Provide the (X, Y) coordinate of the cell's center where the given text is located.  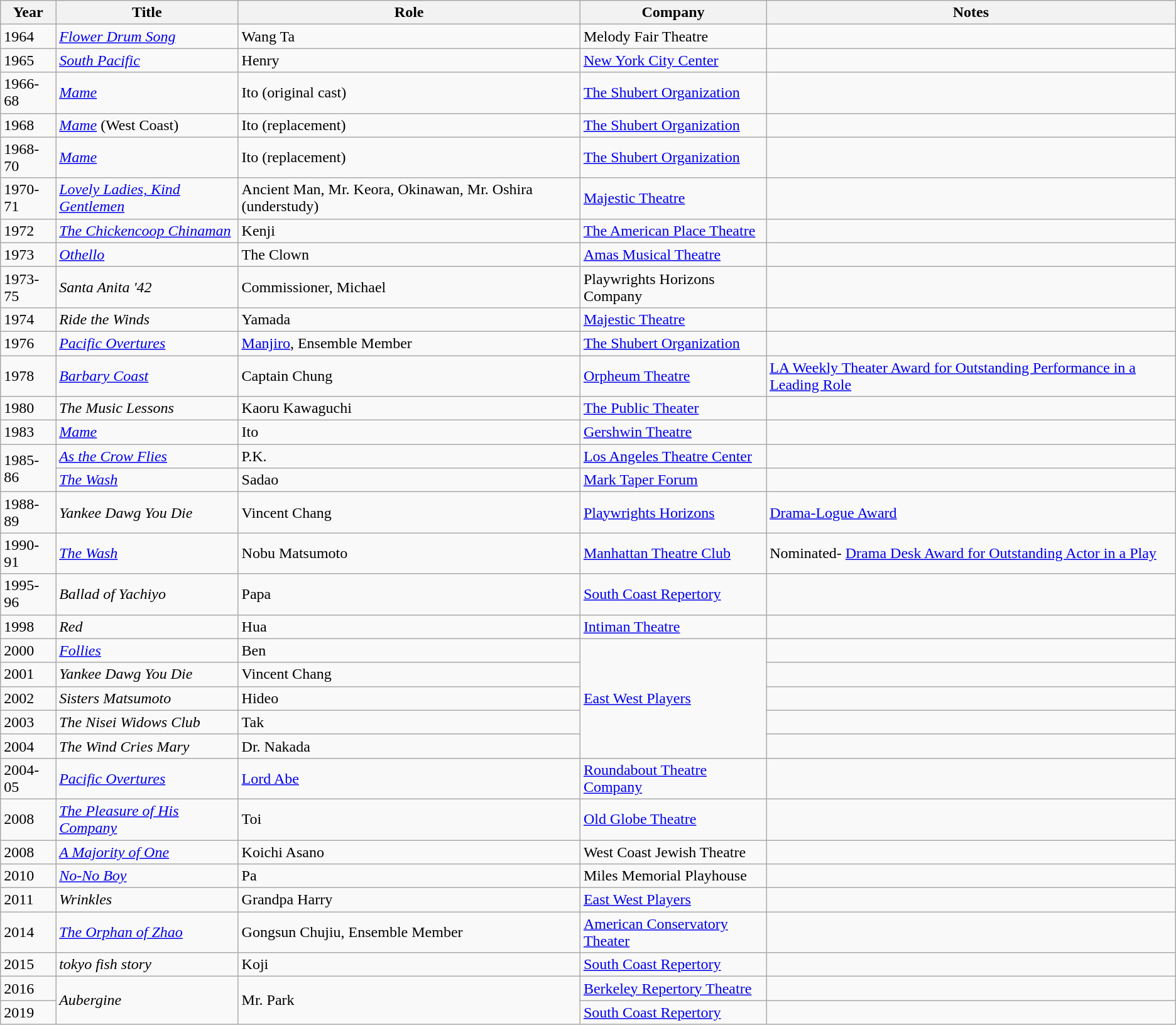
2001 (28, 674)
The Music Lessons (147, 408)
Intiman Theatre (673, 627)
1974 (28, 319)
1972 (28, 231)
1990-91 (28, 553)
Notes (971, 13)
2004-05 (28, 778)
2003 (28, 722)
Ancient Man, Mr. Keora, Okinawan, Mr. Oshira (understudy) (409, 199)
Drama-Logue Award (971, 513)
Sisters Matsumoto (147, 698)
Ballad of Yachiyo (147, 595)
Roundabout Theatre Company (673, 778)
Nominated- Drama Desk Award for Outstanding Actor in a Play (971, 553)
Hua (409, 627)
The Wind Cries Mary (147, 746)
Red (147, 627)
P.K. (409, 456)
Santa Anita '42 (147, 287)
Ben (409, 650)
Miles Memorial Playhouse (673, 876)
Koji (409, 965)
1970-71 (28, 199)
The Pleasure of His Company (147, 819)
Pa (409, 876)
Tak (409, 722)
LA Weekly Theater Award for Outstanding Performance in a Leading Role (971, 376)
Playwrights Horizons Company (673, 287)
Gongsun Chujiu, Ensemble Member (409, 933)
Lovely Ladies, Kind Gentlemen (147, 199)
Othello (147, 255)
tokyo fish story (147, 965)
Wrinkles (147, 900)
Barbary Coast (147, 376)
South Pacific (147, 60)
New York City Center (673, 60)
Toi (409, 819)
Berkeley Repertory Theatre (673, 989)
Mark Taper Forum (673, 480)
2011 (28, 900)
2000 (28, 650)
1965 (28, 60)
Role (409, 13)
1964 (28, 36)
The Orphan of Zhao (147, 933)
Flower Drum Song (147, 36)
Commissioner, Michael (409, 287)
1976 (28, 343)
Playwrights Horizons (673, 513)
Company (673, 13)
Los Angeles Theatre Center (673, 456)
Aubergine (147, 1000)
Sadao (409, 480)
2010 (28, 876)
1978 (28, 376)
The Clown (409, 255)
The Public Theater (673, 408)
Captain Chung (409, 376)
Lord Abe (409, 778)
The Nisei Widows Club (147, 722)
2014 (28, 933)
2004 (28, 746)
Manjiro, Ensemble Member (409, 343)
Year (28, 13)
Mame (West Coast) (147, 125)
Gershwin Theatre (673, 432)
1968 (28, 125)
Kaoru Kawaguchi (409, 408)
Ito (original cast) (409, 93)
The American Place Theatre (673, 231)
No-No Boy (147, 876)
American Conservatory Theater (673, 933)
Dr. Nakada (409, 746)
Amas Musical Theatre (673, 255)
2015 (28, 965)
Ride the Winds (147, 319)
1985-86 (28, 468)
Old Globe Theatre (673, 819)
Hideo (409, 698)
Koichi Asano (409, 852)
Melody Fair Theatre (673, 36)
1988-89 (28, 513)
The Chickencoop Chinaman (147, 231)
Manhattan Theatre Club (673, 553)
As the Crow Flies (147, 456)
1980 (28, 408)
2019 (28, 1012)
1995-96 (28, 595)
West Coast Jewish Theatre (673, 852)
Follies (147, 650)
1968-70 (28, 157)
Nobu Matsumoto (409, 553)
1966-68 (28, 93)
A Majority of One (147, 852)
Ito (409, 432)
Mr. Park (409, 1000)
1973 (28, 255)
Wang Ta (409, 36)
Grandpa Harry (409, 900)
Papa (409, 595)
2002 (28, 698)
1983 (28, 432)
Orpheum Theatre (673, 376)
2016 (28, 989)
Henry (409, 60)
Kenji (409, 231)
Yamada (409, 319)
1973-75 (28, 287)
Title (147, 13)
1998 (28, 627)
